From the cell containing the given text, extract its center point as (x, y) coordinate. 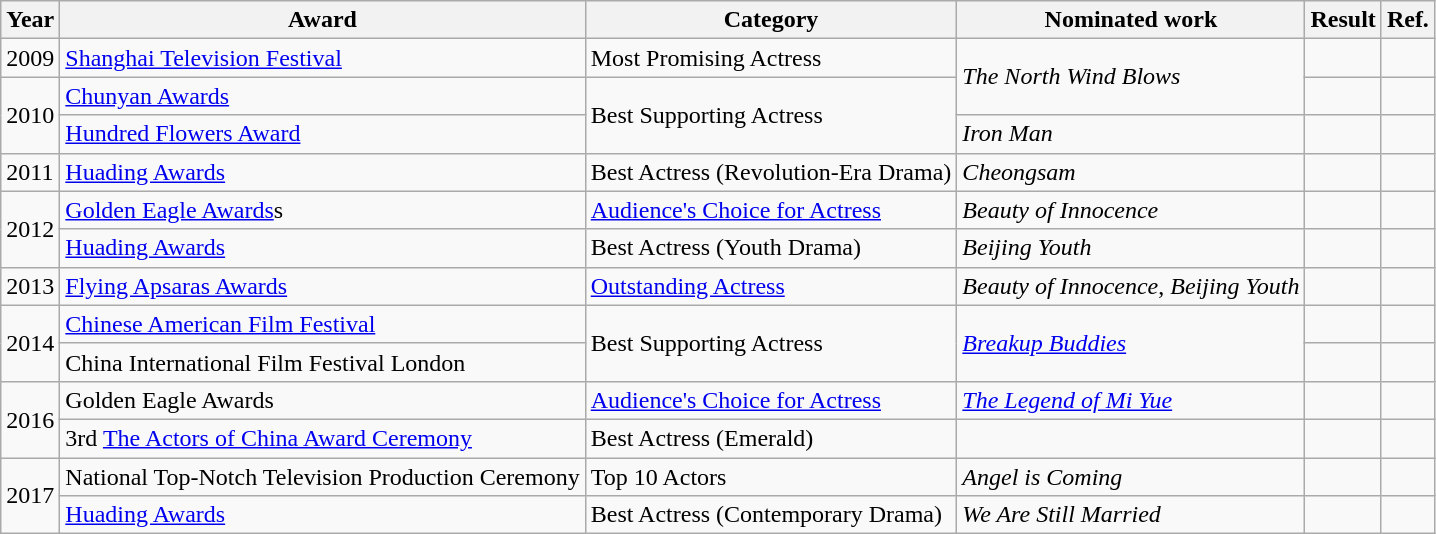
Nominated work (1131, 20)
2014 (30, 343)
Ref. (1408, 20)
2017 (30, 496)
2012 (30, 229)
Iron Man (1131, 134)
Category (771, 20)
Best Actress (Emerald) (771, 438)
Result (1343, 20)
Beauty of Innocence, Beijing Youth (1131, 286)
2011 (30, 172)
2013 (30, 286)
Flying Apsaras Awards (322, 286)
Golden Eagle Awards (322, 400)
Top 10 Actors (771, 477)
Best Actress (Youth Drama) (771, 248)
National Top-Notch Television Production Ceremony (322, 477)
Hundred Flowers Award (322, 134)
Most Promising Actress (771, 58)
2009 (30, 58)
Chunyan Awards (322, 96)
Year (30, 20)
Breakup Buddies (1131, 343)
Award (322, 20)
The North Wind Blows (1131, 77)
3rd The Actors of China Award Ceremony (322, 438)
Cheongsam (1131, 172)
China International Film Festival London (322, 362)
Beauty of Innocence (1131, 210)
Golden Eagle Awardss (322, 210)
The Legend of Mi Yue (1131, 400)
Shanghai Television Festival (322, 58)
We Are Still Married (1131, 515)
2010 (30, 115)
Best Actress (Contemporary Drama) (771, 515)
Outstanding Actress (771, 286)
Best Actress (Revolution-Era Drama) (771, 172)
2016 (30, 419)
Beijing Youth (1131, 248)
Angel is Coming (1131, 477)
Chinese American Film Festival (322, 324)
